Search for the cell housing the specified text and yield its [X, Y] center coordinate. 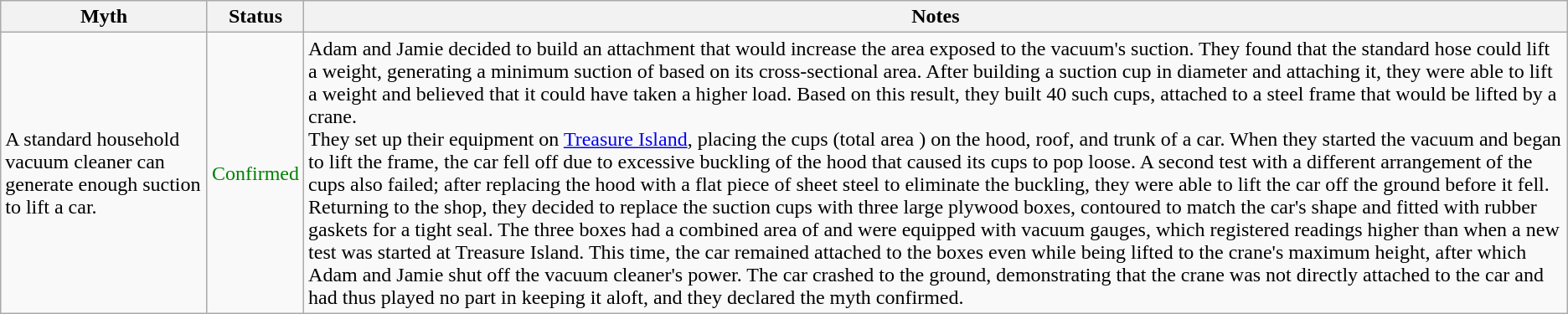
Confirmed [255, 172]
A standard household vacuum cleaner can generate enough suction to lift a car. [104, 172]
Status [255, 17]
Notes [936, 17]
Myth [104, 17]
